Scan for the cell matching the given text and deliver its (x, y) coordinate at center. 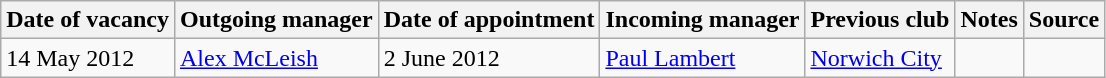
Outgoing manager (276, 20)
Previous club (880, 20)
Norwich City (880, 58)
Paul Lambert (702, 58)
2 June 2012 (489, 58)
Source (1064, 20)
Alex McLeish (276, 58)
14 May 2012 (88, 58)
Notes (989, 20)
Date of vacancy (88, 20)
Incoming manager (702, 20)
Date of appointment (489, 20)
